Extract the [X, Y] coordinate from the center of the cell holding the provided text.  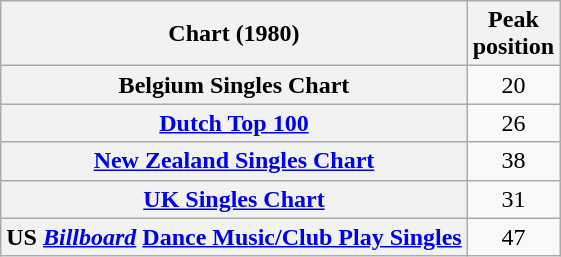
47 [513, 237]
Belgium Singles Chart [234, 85]
Peakposition [513, 34]
Chart (1980) [234, 34]
UK Singles Chart [234, 199]
20 [513, 85]
US Billboard Dance Music/Club Play Singles [234, 237]
Dutch Top 100 [234, 123]
New Zealand Singles Chart [234, 161]
31 [513, 199]
38 [513, 161]
26 [513, 123]
